Extract the [x, y] coordinate from the center of the cell holding the provided text.  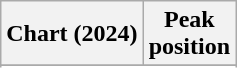
Chart (2024) [72, 34]
Peakposition [189, 34]
